Search for the cell housing the specified text and yield its [x, y] center coordinate. 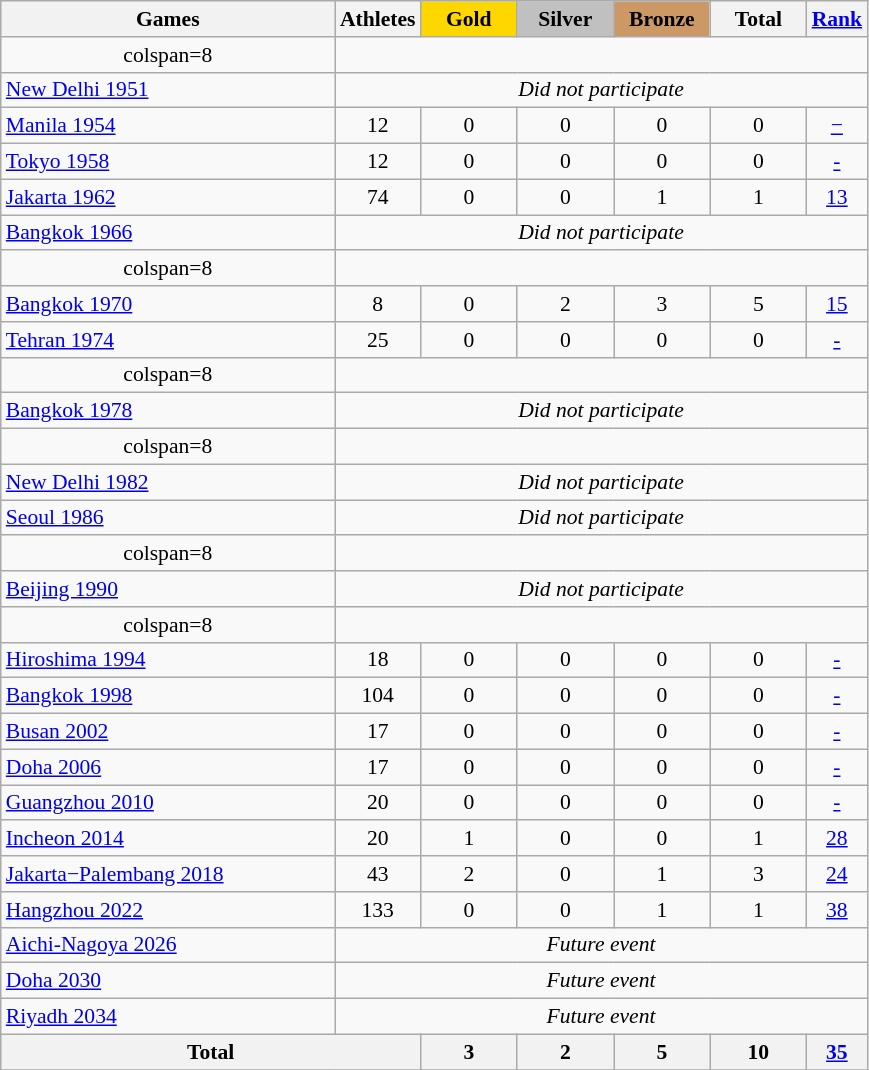
Incheon 2014 [168, 838]
Aichi-Nagoya 2026 [168, 945]
15 [838, 304]
Manila 1954 [168, 126]
Hiroshima 1994 [168, 660]
43 [378, 874]
Games [168, 19]
Bangkok 1970 [168, 304]
25 [378, 339]
Bronze [662, 19]
10 [758, 1052]
24 [838, 874]
Jakarta−Palembang 2018 [168, 874]
Bangkok 1998 [168, 696]
38 [838, 909]
133 [378, 909]
Doha 2006 [168, 767]
74 [378, 197]
New Delhi 1951 [168, 90]
28 [838, 838]
Gold [470, 19]
Beijing 1990 [168, 589]
− [838, 126]
104 [378, 696]
Doha 2030 [168, 981]
35 [838, 1052]
Guangzhou 2010 [168, 802]
Bangkok 1966 [168, 232]
Athletes [378, 19]
Tokyo 1958 [168, 161]
Bangkok 1978 [168, 411]
Jakarta 1962 [168, 197]
New Delhi 1982 [168, 482]
Tehran 1974 [168, 339]
Hangzhou 2022 [168, 909]
Seoul 1986 [168, 518]
Rank [838, 19]
Riyadh 2034 [168, 1016]
8 [378, 304]
Silver [566, 19]
18 [378, 660]
13 [838, 197]
Busan 2002 [168, 731]
